From the cell containing the given text, extract its center point as [x, y] coordinate. 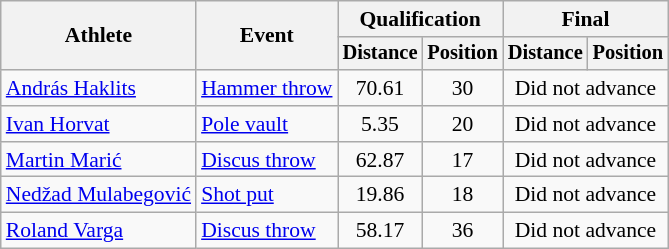
18 [462, 195]
Final [586, 19]
Roland Varga [98, 231]
Qualification [420, 19]
Athlete [98, 36]
Event [266, 36]
20 [462, 124]
19.86 [380, 195]
Shot put [266, 195]
30 [462, 88]
62.87 [380, 160]
5.35 [380, 124]
Hammer throw [266, 88]
17 [462, 160]
Ivan Horvat [98, 124]
Nedžad Mulabegović [98, 195]
70.61 [380, 88]
Pole vault [266, 124]
András Haklits [98, 88]
36 [462, 231]
Martin Marić [98, 160]
58.17 [380, 231]
